Scan for the cell matching the given text and deliver its (X, Y) coordinate at center. 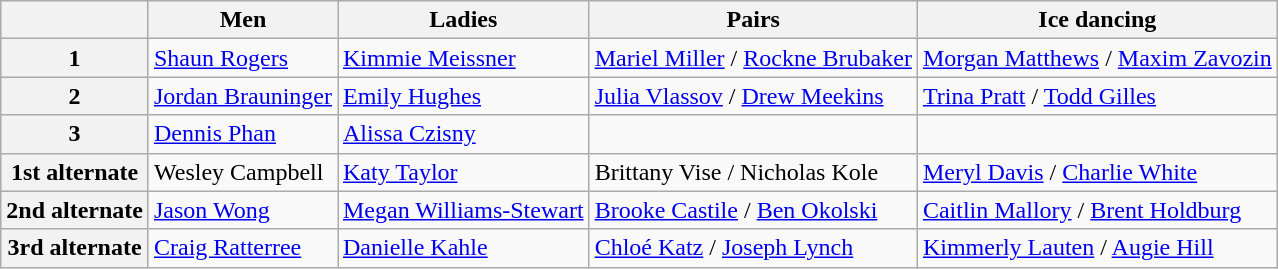
Meryl Davis / Charlie White (1097, 172)
Julia Vlassov / Drew Meekins (753, 96)
Jason Wong (242, 210)
3 (75, 134)
Shaun Rogers (242, 58)
Megan Williams-Stewart (464, 210)
Mariel Miller / Rockne Brubaker (753, 58)
Chloé Katz / Joseph Lynch (753, 248)
Kimmerly Lauten / Augie Hill (1097, 248)
Ice dancing (1097, 20)
Alissa Czisny (464, 134)
Jordan Brauninger (242, 96)
1st alternate (75, 172)
2 (75, 96)
Morgan Matthews / Maxim Zavozin (1097, 58)
Kimmie Meissner (464, 58)
2nd alternate (75, 210)
Dennis Phan (242, 134)
Wesley Campbell (242, 172)
Craig Ratterree (242, 248)
3rd alternate (75, 248)
Caitlin Mallory / Brent Holdburg (1097, 210)
Danielle Kahle (464, 248)
Men (242, 20)
Pairs (753, 20)
Trina Pratt / Todd Gilles (1097, 96)
Emily Hughes (464, 96)
Brittany Vise / Nicholas Kole (753, 172)
Katy Taylor (464, 172)
1 (75, 58)
Ladies (464, 20)
Brooke Castile / Ben Okolski (753, 210)
